Detect which cell encompasses the target text, then output its [X, Y] center coordinate. 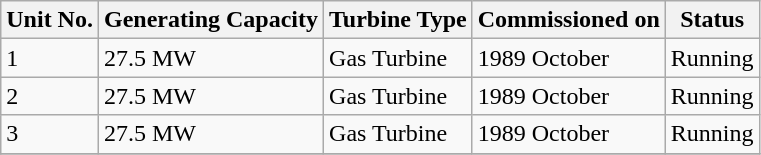
Unit No. [50, 20]
Turbine Type [398, 20]
2 [50, 96]
Commissioned on [568, 20]
Status [712, 20]
1 [50, 58]
Generating Capacity [210, 20]
3 [50, 134]
